Find where the given text appears and provide that cell's center as (X, Y) coordinate. 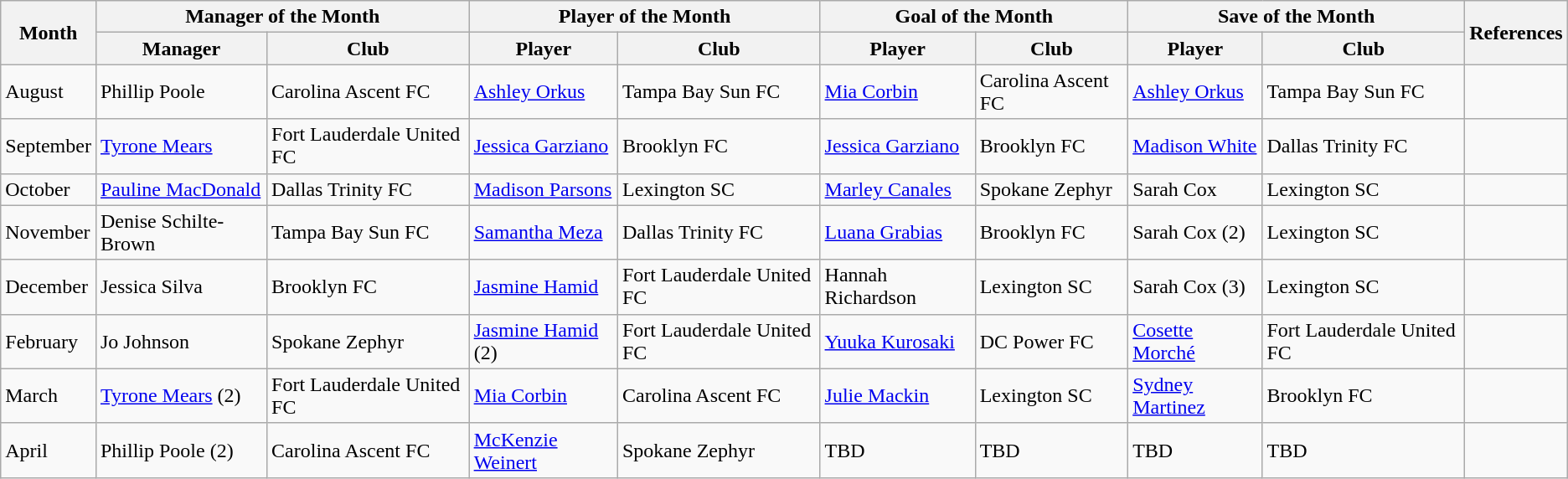
Phillip Poole (181, 92)
Jessica Silva (181, 286)
March (49, 395)
Jo Johnson (181, 342)
Goal of the Month (974, 17)
DC Power FC (1052, 342)
Madison Parsons (543, 189)
Phillip Poole (2) (181, 451)
McKenzie Weinert (543, 451)
Sarah Cox (1195, 189)
April (49, 451)
References (1516, 33)
Julie Mackin (898, 395)
Tyrone Mears (181, 146)
Samantha Meza (543, 233)
Cosette Morché (1195, 342)
Yuuka Kurosaki (898, 342)
Sydney Martinez (1195, 395)
Save of the Month (1297, 17)
Madison White (1195, 146)
Pauline MacDonald (181, 189)
Denise Schilte-Brown (181, 233)
Sarah Cox (3) (1195, 286)
Manager (181, 49)
Tyrone Mears (2) (181, 395)
Jasmine Hamid (2) (543, 342)
Manager of the Month (282, 17)
October (49, 189)
Sarah Cox (2) (1195, 233)
February (49, 342)
Month (49, 33)
September (49, 146)
Marley Canales (898, 189)
Luana Grabias (898, 233)
Hannah Richardson (898, 286)
August (49, 92)
December (49, 286)
November (49, 233)
Jasmine Hamid (543, 286)
Player of the Month (645, 17)
